Capture the cell that displays the provided text and extract its [X, Y] central coordinate. 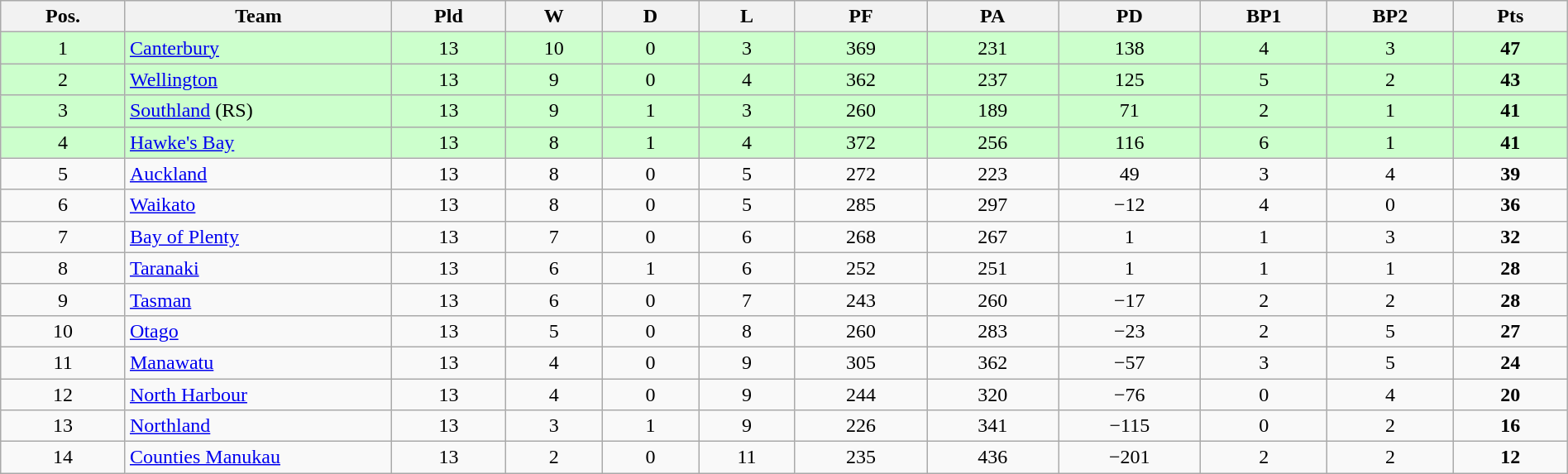
Otago [258, 331]
27 [1510, 331]
436 [992, 457]
Bay of Plenty [258, 237]
226 [860, 426]
320 [992, 395]
Pos. [63, 17]
Wellington [258, 79]
L [748, 17]
47 [1510, 48]
369 [860, 48]
189 [992, 111]
341 [992, 426]
Northland [258, 426]
285 [860, 205]
14 [63, 457]
Manawatu [258, 362]
256 [992, 142]
244 [860, 395]
223 [992, 174]
24 [1510, 362]
−115 [1130, 426]
−76 [1130, 395]
235 [860, 457]
20 [1510, 395]
PD [1130, 17]
43 [1510, 79]
243 [860, 299]
Taranaki [258, 268]
267 [992, 237]
Team [258, 17]
BP2 [1391, 17]
PA [992, 17]
372 [860, 142]
−23 [1130, 331]
Tasman [258, 299]
39 [1510, 174]
231 [992, 48]
125 [1130, 79]
−57 [1130, 362]
Pts [1510, 17]
252 [860, 268]
Counties Manukau [258, 457]
Pld [449, 17]
North Harbour [258, 395]
49 [1130, 174]
283 [992, 331]
297 [992, 205]
305 [860, 362]
−17 [1130, 299]
Hawke's Bay [258, 142]
−201 [1130, 457]
W [554, 17]
Waikato [258, 205]
−12 [1130, 205]
116 [1130, 142]
237 [992, 79]
36 [1510, 205]
Canterbury [258, 48]
BP1 [1264, 17]
71 [1130, 111]
268 [860, 237]
D [650, 17]
PF [860, 17]
16 [1510, 426]
Auckland [258, 174]
272 [860, 174]
138 [1130, 48]
32 [1510, 237]
Southland (RS) [258, 111]
251 [992, 268]
